For the text-containing cell, return its midpoint in (X, Y) coordinate format. 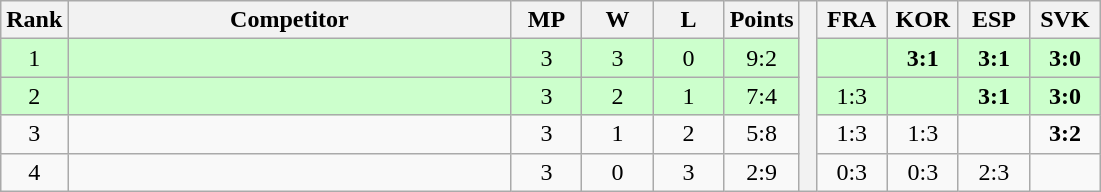
Rank (34, 20)
SVK (1064, 20)
KOR (922, 20)
9:2 (762, 58)
L (688, 20)
7:4 (762, 96)
ESP (994, 20)
5:8 (762, 134)
W (618, 20)
Points (762, 20)
4 (34, 172)
2:9 (762, 172)
3:2 (1064, 134)
FRA (852, 20)
MP (546, 20)
Competitor (290, 20)
2:3 (994, 172)
